From the cell containing the given text, extract its center point as [x, y] coordinate. 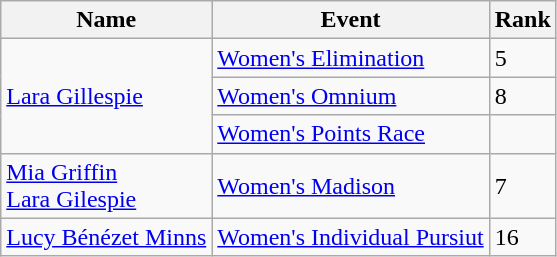
Lara Gillespie [106, 96]
Event [350, 20]
Women's Elimination [350, 58]
Rank [522, 20]
Women's Points Race [350, 134]
Lucy Bénézet Minns [106, 237]
16 [522, 237]
7 [522, 186]
8 [522, 96]
Name [106, 20]
Women's Omnium [350, 96]
Women's Individual Pursiut [350, 237]
Women's Madison [350, 186]
Mia GriffinLara Gilespie [106, 186]
5 [522, 58]
